Pinpoint the cell where the given text exists, returning its [X, Y] midpoint coordinate. 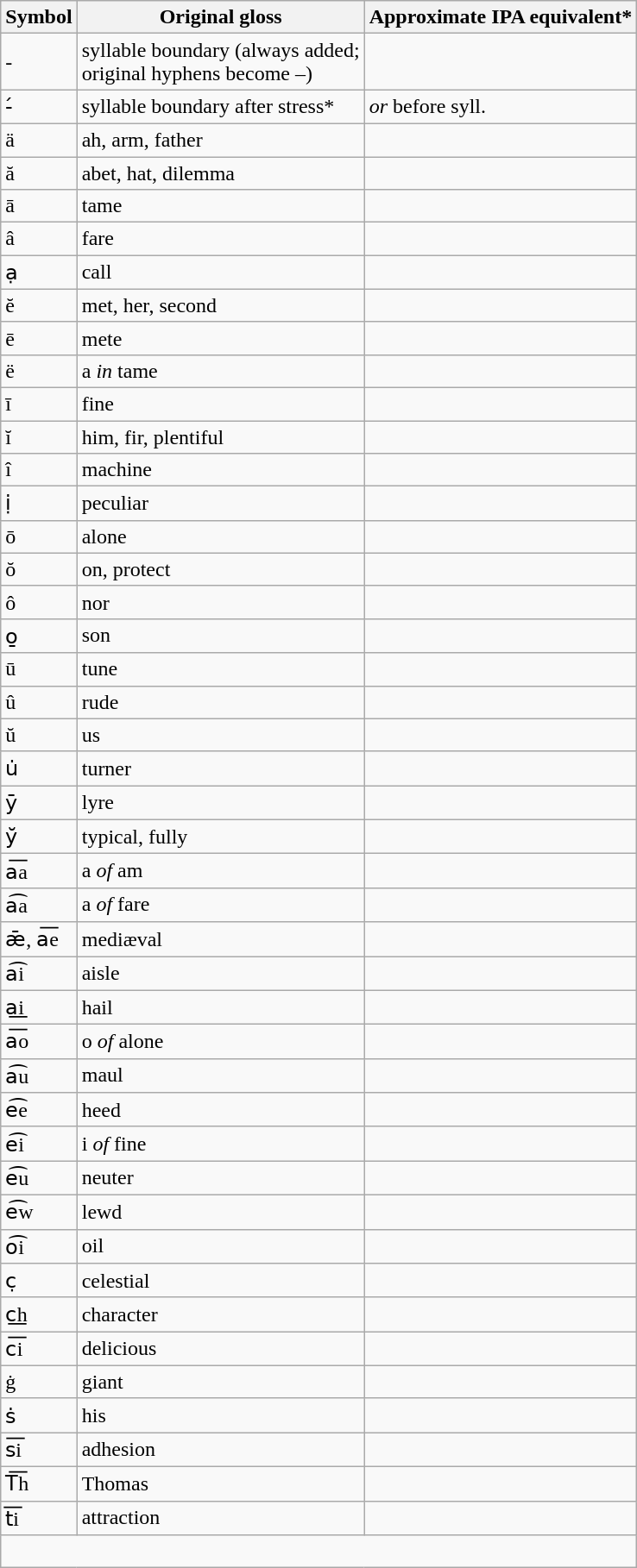
c͞i [39, 1349]
maul [221, 1076]
turner [221, 768]
or before syll. [501, 107]
ā [39, 206]
character [221, 1314]
s͞i [39, 1450]
ō [39, 536]
on, protect [221, 569]
typical, fully [221, 837]
call [221, 273]
ē [39, 338]
us [221, 735]
ah, arm, father [221, 140]
giant [221, 1382]
c͟h [39, 1314]
a͡i [39, 973]
ǣ, a͞e [39, 939]
peculiar [221, 504]
ô [39, 602]
o of alone [221, 1042]
-́ [39, 107]
machine [221, 470]
a͞o [39, 1042]
ă [39, 173]
hail [221, 1007]
oil [221, 1246]
a in tame [221, 371]
a of am [221, 871]
u̇ [39, 768]
alone [221, 536]
abet, hat, dilemma [221, 173]
lewd [221, 1212]
his [221, 1415]
lyre [221, 803]
ë [39, 371]
ị [39, 504]
Thomas [221, 1483]
i of fine [221, 1144]
ġ [39, 1382]
e͡u [39, 1178]
rude [221, 702]
e͡i [39, 1144]
Original gloss [221, 17]
ạ [39, 273]
tame [221, 206]
fine [221, 404]
met, her, second [221, 305]
ȳ [39, 803]
e͡w [39, 1212]
fare [221, 239]
o̱ [39, 636]
t͞i [39, 1518]
â [39, 239]
him, fir, plentiful [221, 437]
aisle [221, 973]
ŭ [39, 735]
o͡i [39, 1246]
neuter [221, 1178]
celestial [221, 1281]
ä [39, 140]
ĕ [39, 305]
a͡a [39, 905]
delicious [221, 1349]
ī [39, 404]
ṡ [39, 1415]
ĭ [39, 437]
a͡u [39, 1076]
attraction [221, 1518]
Symbol [39, 17]
mediæval [221, 939]
a of fare [221, 905]
î [39, 470]
e͡e [39, 1110]
û [39, 702]
y̆ [39, 837]
T͞h [39, 1483]
a͞a [39, 871]
mete [221, 338]
ū [39, 669]
a͟i [39, 1007]
c̣ [39, 1281]
heed [221, 1110]
adhesion [221, 1450]
Approximate IPA equivalent* [501, 17]
tune [221, 669]
son [221, 636]
ŏ [39, 569]
syllable boundary (always added; original hyphens become –) [221, 62]
- [39, 62]
nor [221, 602]
syllable boundary after stress* [221, 107]
